Determine the [X, Y] coordinate at the center of the cell enclosing the given text.  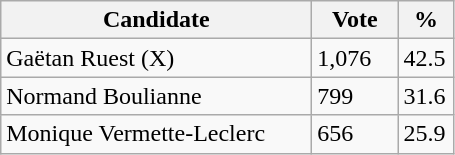
1,076 [355, 58]
656 [355, 134]
25.9 [426, 134]
42.5 [426, 58]
Vote [355, 20]
31.6 [426, 96]
Monique Vermette-Leclerc [156, 134]
% [426, 20]
Candidate [156, 20]
799 [355, 96]
Normand Boulianne [156, 96]
Gaëtan Ruest (X) [156, 58]
